Find where the given text appears and provide that cell's center as (x, y) coordinate. 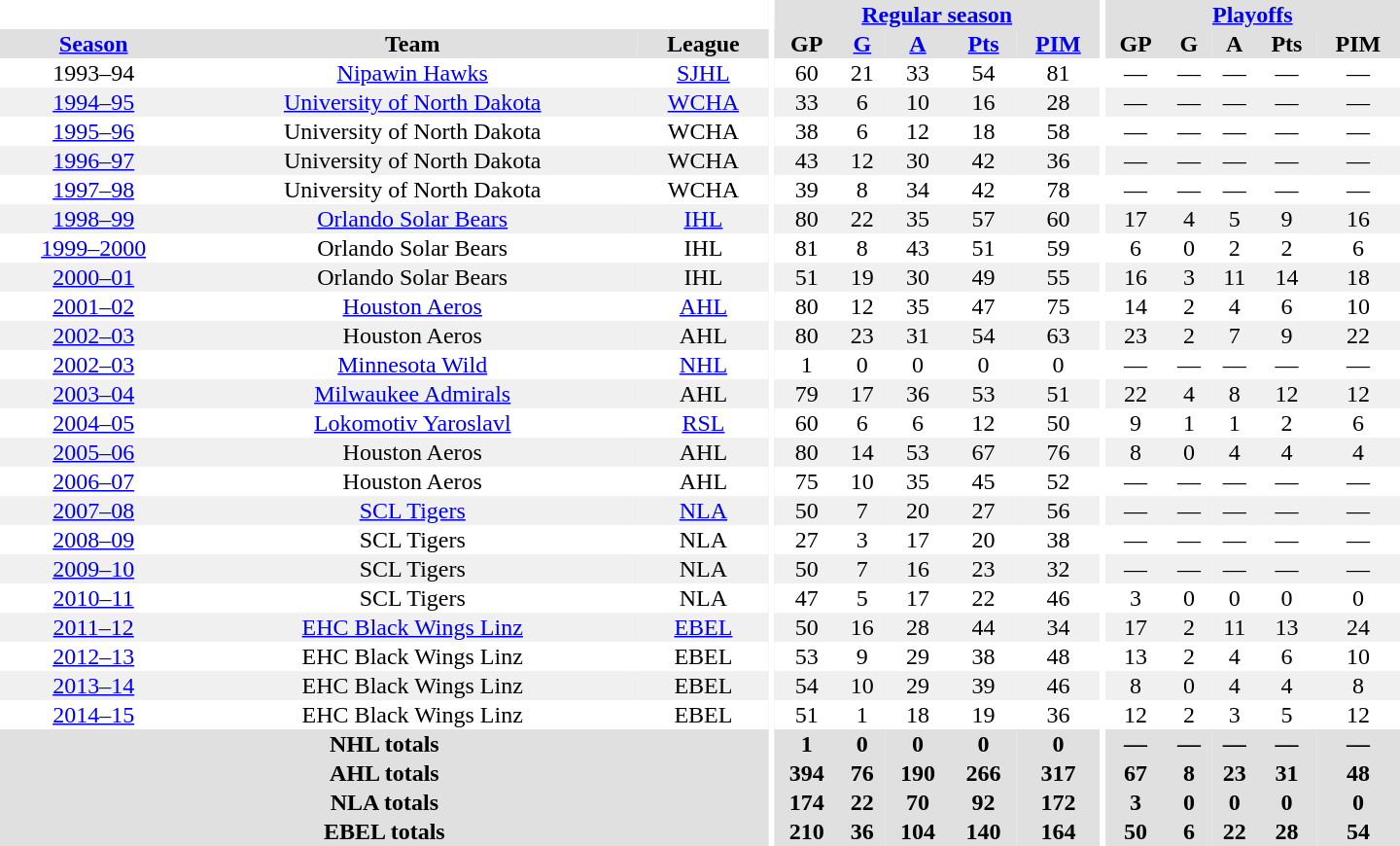
70 (918, 802)
266 (984, 773)
Lokomotiv Yaroslavl (412, 423)
78 (1058, 190)
32 (1058, 569)
63 (1058, 335)
45 (984, 481)
52 (1058, 481)
Nipawin Hawks (412, 73)
2010–11 (93, 598)
55 (1058, 277)
2014–15 (93, 715)
2008–09 (93, 540)
394 (807, 773)
210 (807, 831)
59 (1058, 248)
58 (1058, 131)
1998–99 (93, 219)
56 (1058, 511)
2011–12 (93, 627)
174 (807, 802)
2001–02 (93, 306)
2012–13 (93, 656)
172 (1058, 802)
79 (807, 394)
SJHL (704, 73)
24 (1358, 627)
Playoffs (1252, 15)
44 (984, 627)
NHL totals (385, 744)
NHL (704, 365)
Season (93, 44)
Minnesota Wild (412, 365)
Milwaukee Admirals (412, 394)
92 (984, 802)
2007–08 (93, 511)
2003–04 (93, 394)
NLA totals (385, 802)
EBEL totals (385, 831)
AHL totals (385, 773)
2006–07 (93, 481)
2013–14 (93, 686)
104 (918, 831)
2009–10 (93, 569)
League (704, 44)
1994–95 (93, 102)
2000–01 (93, 277)
21 (861, 73)
1996–97 (93, 160)
190 (918, 773)
2004–05 (93, 423)
1993–94 (93, 73)
140 (984, 831)
49 (984, 277)
Team (412, 44)
164 (1058, 831)
57 (984, 219)
1997–98 (93, 190)
1999–2000 (93, 248)
RSL (704, 423)
2005–06 (93, 452)
1995–96 (93, 131)
Regular season (937, 15)
317 (1058, 773)
